Provide the [x, y] coordinate of the cell's center where the given text is located.  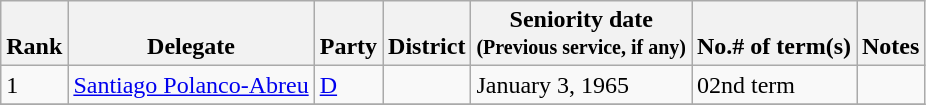
Party [348, 34]
Notes [890, 34]
Delegate [191, 34]
D [348, 85]
No.# of term(s) [774, 34]
January 3, 1965 [582, 85]
02nd term [774, 85]
Rank [34, 34]
District [427, 34]
1 [34, 85]
Santiago Polanco-Abreu [191, 85]
Seniority date(Previous service, if any) [582, 34]
